Extract the (x, y) coordinate from the center of the cell holding the provided text.  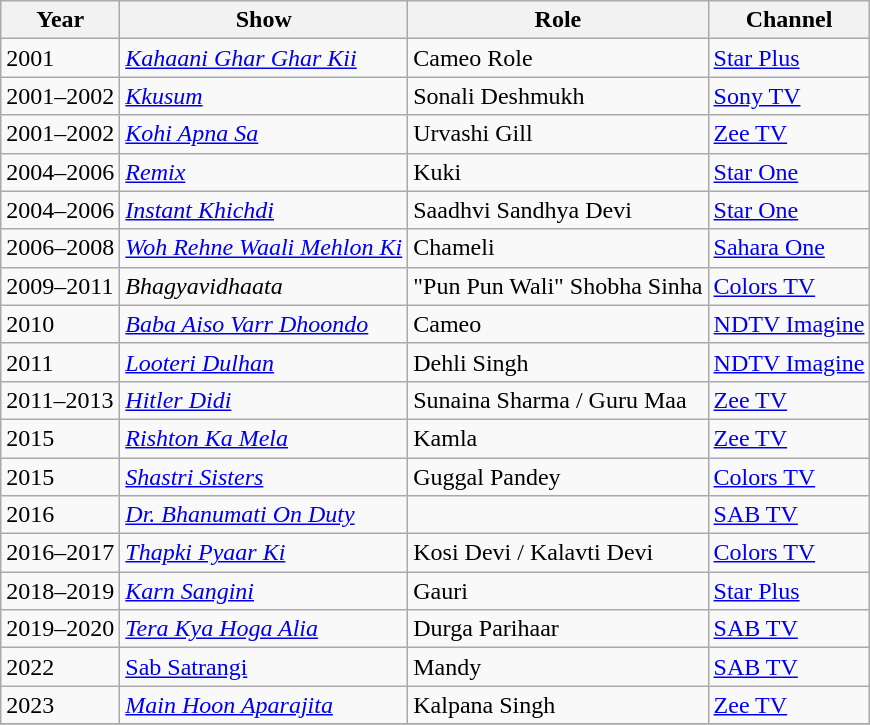
Hitler Didi (264, 400)
Durga Parihaar (558, 629)
Tera Kya Hoga Alia (264, 629)
Main Hoon Aparajita (264, 705)
Gauri (558, 591)
2023 (60, 705)
Dr. Bhanumati On Duty (264, 515)
Dehli Singh (558, 362)
Woh Rehne Waali Mehlon Ki (264, 248)
2019–2020 (60, 629)
Kuki (558, 172)
Year (60, 20)
Chameli (558, 248)
Cameo Role (558, 58)
2011–2013 (60, 400)
Rishton Ka Mela (264, 438)
Urvashi Gill (558, 134)
2006–2008 (60, 248)
Kamla (558, 438)
Kohi Apna Sa (264, 134)
Sahara One (789, 248)
2018–2019 (60, 591)
2016 (60, 515)
Kahaani Ghar Ghar Kii (264, 58)
Karn Sangini (264, 591)
Guggal Pandey (558, 477)
Remix (264, 172)
2011 (60, 362)
Shastri Sisters (264, 477)
Kalpana Singh (558, 705)
Instant Khichdi (264, 210)
2016–2017 (60, 553)
Cameo (558, 324)
Looteri Dulhan (264, 362)
Sony TV (789, 96)
Kosi Devi / Kalavti Devi (558, 553)
Bhagyavidhaata (264, 286)
2010 (60, 324)
Sonali Deshmukh (558, 96)
Sab Satrangi (264, 667)
Thapki Pyaar Ki (264, 553)
2001 (60, 58)
Mandy (558, 667)
2022 (60, 667)
Show (264, 20)
Baba Aiso Varr Dhoondo (264, 324)
Saadhvi Sandhya Devi (558, 210)
Kkusum (264, 96)
Role (558, 20)
Sunaina Sharma / Guru Maa (558, 400)
"Pun Pun Wali" Shobha Sinha (558, 286)
Channel (789, 20)
2009–2011 (60, 286)
